Output the [x, y] coordinate of the center of the cell containing the given text.  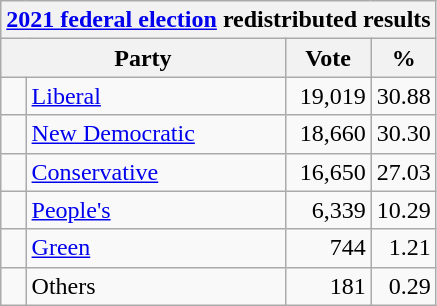
People's [156, 210]
16,650 [328, 172]
10.29 [404, 210]
Others [156, 286]
1.21 [404, 248]
Green [156, 248]
Liberal [156, 96]
% [404, 58]
30.88 [404, 96]
Vote [328, 58]
18,660 [328, 134]
2021 federal election redistributed results [218, 20]
6,339 [328, 210]
744 [328, 248]
0.29 [404, 286]
New Democratic [156, 134]
27.03 [404, 172]
Party [143, 58]
181 [328, 286]
30.30 [404, 134]
19,019 [328, 96]
Conservative [156, 172]
